Output the [x, y] coordinate of the center of the cell containing the given text.  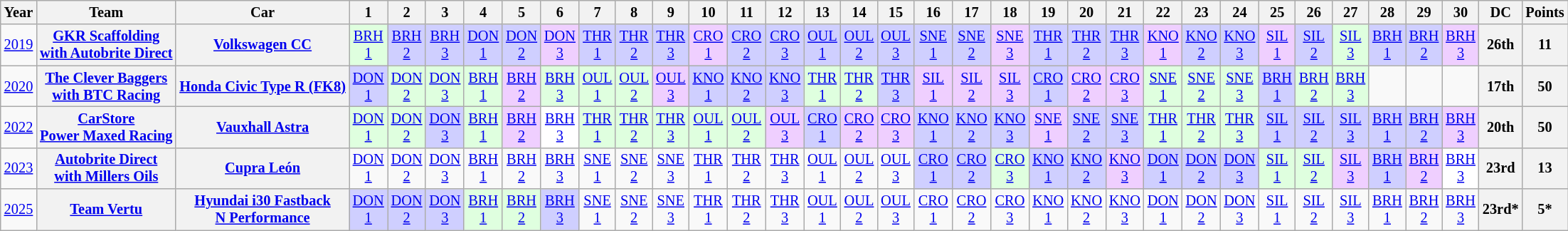
29 [1424, 12]
2025 [18, 210]
1 [369, 12]
23 [1202, 12]
4 [483, 12]
Points [1545, 12]
8 [634, 12]
30 [1461, 12]
3 [445, 12]
20th [1501, 127]
Car [262, 12]
2019 [18, 45]
Year [18, 12]
27 [1351, 12]
The Clever Baggerswith BTC Racing [106, 86]
Team [106, 12]
Autobrite Directwith Millers Oils [106, 168]
5* [1545, 210]
Honda Civic Type R (FK8) [262, 86]
9 [671, 12]
16 [933, 12]
DC [1501, 12]
2020 [18, 86]
Cupra León [262, 168]
18 [1010, 12]
Vauxhall Astra [262, 127]
Team Vertu [106, 210]
23rd* [1501, 210]
25 [1277, 12]
2023 [18, 168]
26th [1501, 45]
6 [560, 12]
CarStorePower Maxed Racing [106, 127]
2022 [18, 127]
17 [972, 12]
15 [896, 12]
14 [859, 12]
23rd [1501, 168]
20 [1086, 12]
2 [407, 12]
Volkswagen CC [262, 45]
12 [785, 12]
17th [1501, 86]
GKR Scaffoldingwith Autobrite Direct [106, 45]
5 [521, 12]
21 [1125, 12]
26 [1314, 12]
24 [1240, 12]
28 [1387, 12]
Hyundai i30 FastbackN Performance [262, 210]
19 [1048, 12]
22 [1163, 12]
7 [598, 12]
10 [709, 12]
